Extract the [x, y] coordinate from the center of the cell holding the provided text.  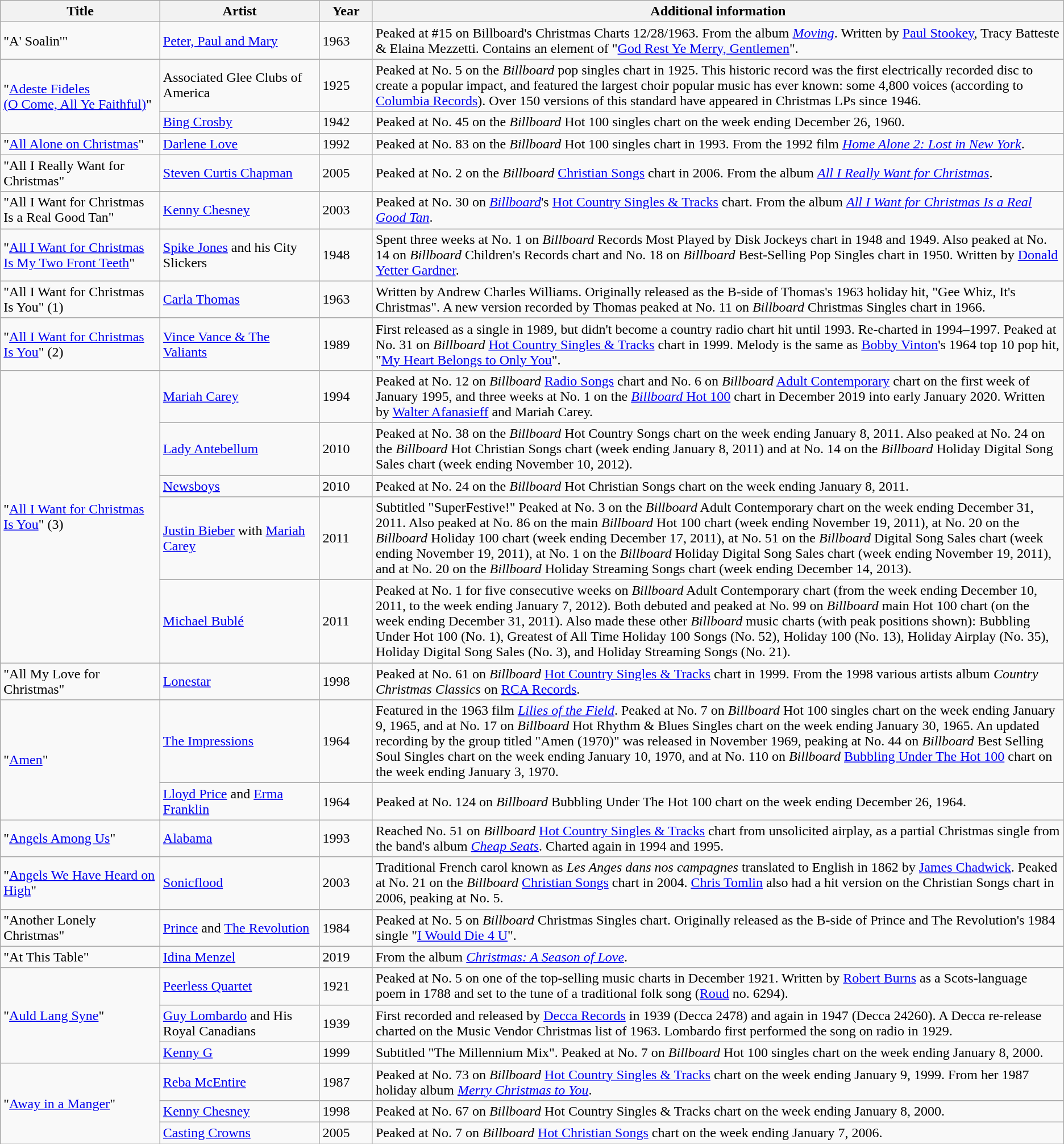
Additional information [718, 11]
Spike Jones and his City Slickers [240, 255]
Subtitled "The Millennium Mix". Peaked at No. 7 on Billboard Hot 100 singles chart on the week ending January 8, 2000. [718, 1052]
1987 [346, 1081]
Guy Lombardo and His Royal Canadians [240, 1023]
"All I Want for Christmas Is My Two Front Teeth" [81, 255]
Idina Menzel [240, 957]
"At This Table" [81, 957]
Sonicflood [240, 883]
1989 [346, 344]
Peter, Paul and Mary [240, 41]
"Adeste Fideles(O Come, All Ye Faithful)" [81, 96]
1993 [346, 838]
Artist [240, 11]
Casting Crowns [240, 1133]
Peerless Quartet [240, 986]
Peaked at No. 83 on the Billboard Hot 100 singles chart in 1993. From the 1992 film Home Alone 2: Lost in New York. [718, 144]
Peaked at No. 67 on Billboard Hot Country Singles & Tracks chart on the week ending January 8, 2000. [718, 1111]
1939 [346, 1023]
"All I Really Want for Christmas" [81, 173]
1925 [346, 85]
Reba McEntire [240, 1081]
Peaked at No. 45 on the Billboard Hot 100 singles chart on the week ending December 26, 1960. [718, 122]
"All I Want for Christmas Is You" (2) [81, 344]
"All Alone on Christmas" [81, 144]
"All I Want for Christmas Is You" (1) [81, 299]
"Angels Among Us" [81, 838]
Peaked at No. 2 on the Billboard Christian Songs chart in 2006. From the album All I Really Want for Christmas. [718, 173]
Peaked at No. 30 on Billboard's Hot Country Singles & Tracks chart. From the album All I Want for Christmas Is a Real Good Tan. [718, 210]
Steven Curtis Chapman [240, 173]
Prince and The Revolution [240, 928]
Newsboys [240, 486]
1999 [346, 1052]
1948 [346, 255]
"A' Soalin'" [81, 41]
1992 [346, 144]
Lloyd Price and Erma Franklin [240, 802]
Peaked at No. 24 on the Billboard Hot Christian Songs chart on the week ending January 8, 2011. [718, 486]
Lonestar [240, 681]
"Amen" [81, 760]
1942 [346, 122]
1994 [346, 396]
"All I Want for Christmas Is You" (3) [81, 516]
Lady Antebellum [240, 449]
Peaked at No. 7 on Billboard Hot Christian Songs chart on the week ending January 7, 2006. [718, 1133]
The Impressions [240, 741]
Michael Bublé [240, 621]
"Away in a Manger" [81, 1103]
1984 [346, 928]
Title [81, 11]
Associated Glee Clubs of America [240, 85]
"All My Love for Christmas" [81, 681]
Year [346, 11]
"Angels We Have Heard on High" [81, 883]
1921 [346, 986]
"All I Want for Christmas Is a Real Good Tan" [81, 210]
Darlene Love [240, 144]
Peaked at No. 5 on Billboard Christmas Singles chart. Originally released as the B-side of Prince and The Revolution's 1984 single "I Would Die 4 U". [718, 928]
Bing Crosby [240, 122]
From the album Christmas: A Season of Love. [718, 957]
"Auld Lang Syne" [81, 1015]
Kenny G [240, 1052]
Peaked at No. 124 on Billboard Bubbling Under The Hot 100 chart on the week ending December 26, 1964. [718, 802]
Carla Thomas [240, 299]
Alabama [240, 838]
Justin Bieber with Mariah Carey [240, 538]
Vince Vance & The Valiants [240, 344]
2019 [346, 957]
Mariah Carey [240, 396]
"Another Lonely Christmas" [81, 928]
